Find where the given text appears and provide that cell's center as (X, Y) coordinate. 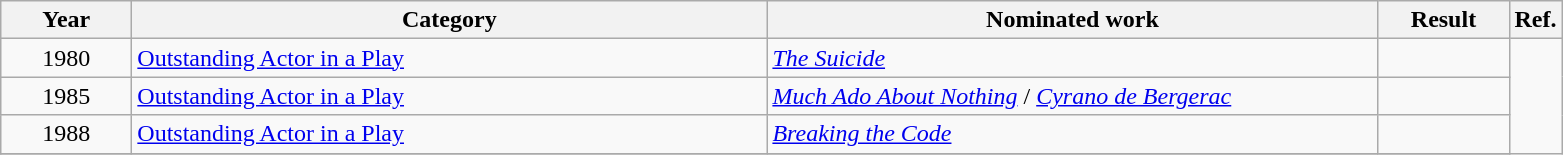
Year (66, 20)
1980 (66, 58)
Ref. (1536, 20)
Nominated work (1072, 20)
Category (450, 20)
Much Ado About Nothing / Cyrano de Bergerac (1072, 96)
1988 (66, 134)
Result (1444, 20)
The Suicide (1072, 58)
Breaking the Code (1072, 134)
1985 (66, 96)
